Output the (X, Y) coordinate of the center of the cell containing the given text.  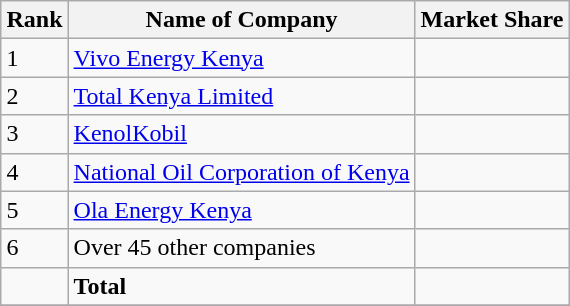
1 (34, 58)
5 (34, 210)
Over 45 other companies (242, 248)
2 (34, 96)
Name of Company (242, 20)
Ola Energy Kenya (242, 210)
National Oil Corporation of Kenya (242, 172)
Total (242, 286)
3 (34, 134)
6 (34, 248)
Market Share (492, 20)
4 (34, 172)
Total Kenya Limited (242, 96)
Vivo Energy Kenya (242, 58)
Rank (34, 20)
KenolKobil (242, 134)
